Scan for the cell matching the given text and deliver its [X, Y] coordinate at center. 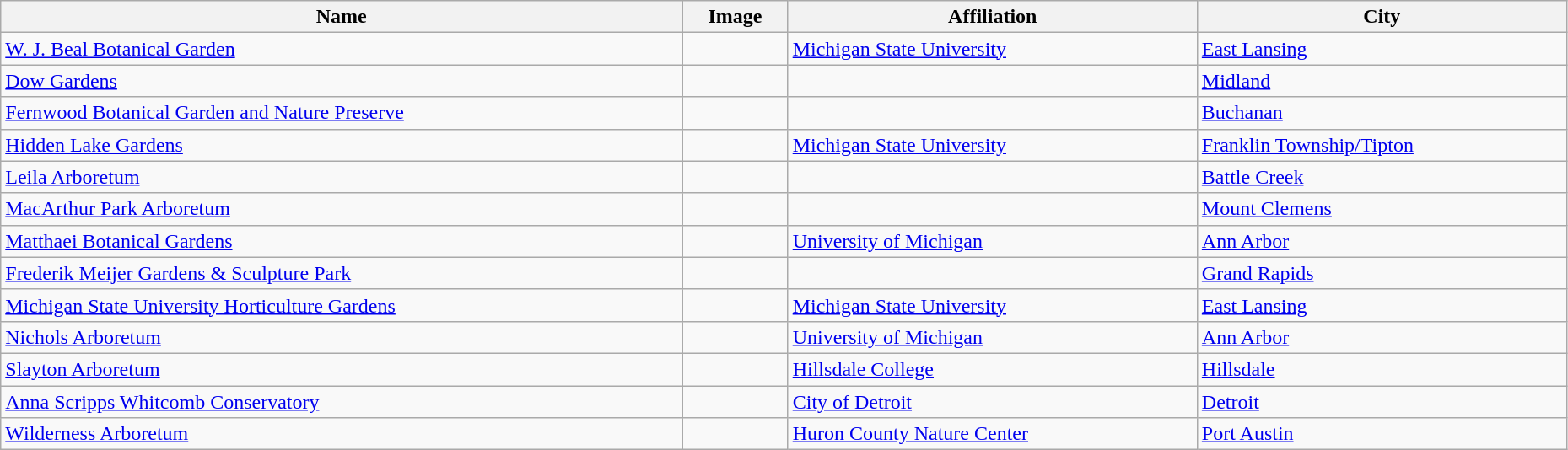
Midland [1382, 81]
City [1382, 17]
Buchanan [1382, 113]
Hillsdale [1382, 369]
Mount Clemens [1382, 209]
Detroit [1382, 402]
Affiliation [992, 17]
Fernwood Botanical Garden and Nature Preserve [342, 113]
Huron County Nature Center [992, 434]
Frederik Meijer Gardens & Sculpture Park [342, 273]
Hidden Lake Gardens [342, 145]
Leila Arboretum [342, 177]
Hillsdale College [992, 369]
City of Detroit [992, 402]
Nichols Arboretum [342, 337]
Wilderness Arboretum [342, 434]
Grand Rapids [1382, 273]
MacArthur Park Arboretum [342, 209]
Battle Creek [1382, 177]
Dow Gardens [342, 81]
Image [736, 17]
Slayton Arboretum [342, 369]
Name [342, 17]
Franklin Township/Tipton [1382, 145]
Anna Scripps Whitcomb Conservatory [342, 402]
Port Austin [1382, 434]
Matthaei Botanical Gardens [342, 241]
W. J. Beal Botanical Garden [342, 49]
Michigan State University Horticulture Gardens [342, 305]
